Return (x, y) of the center of cell containing provided text 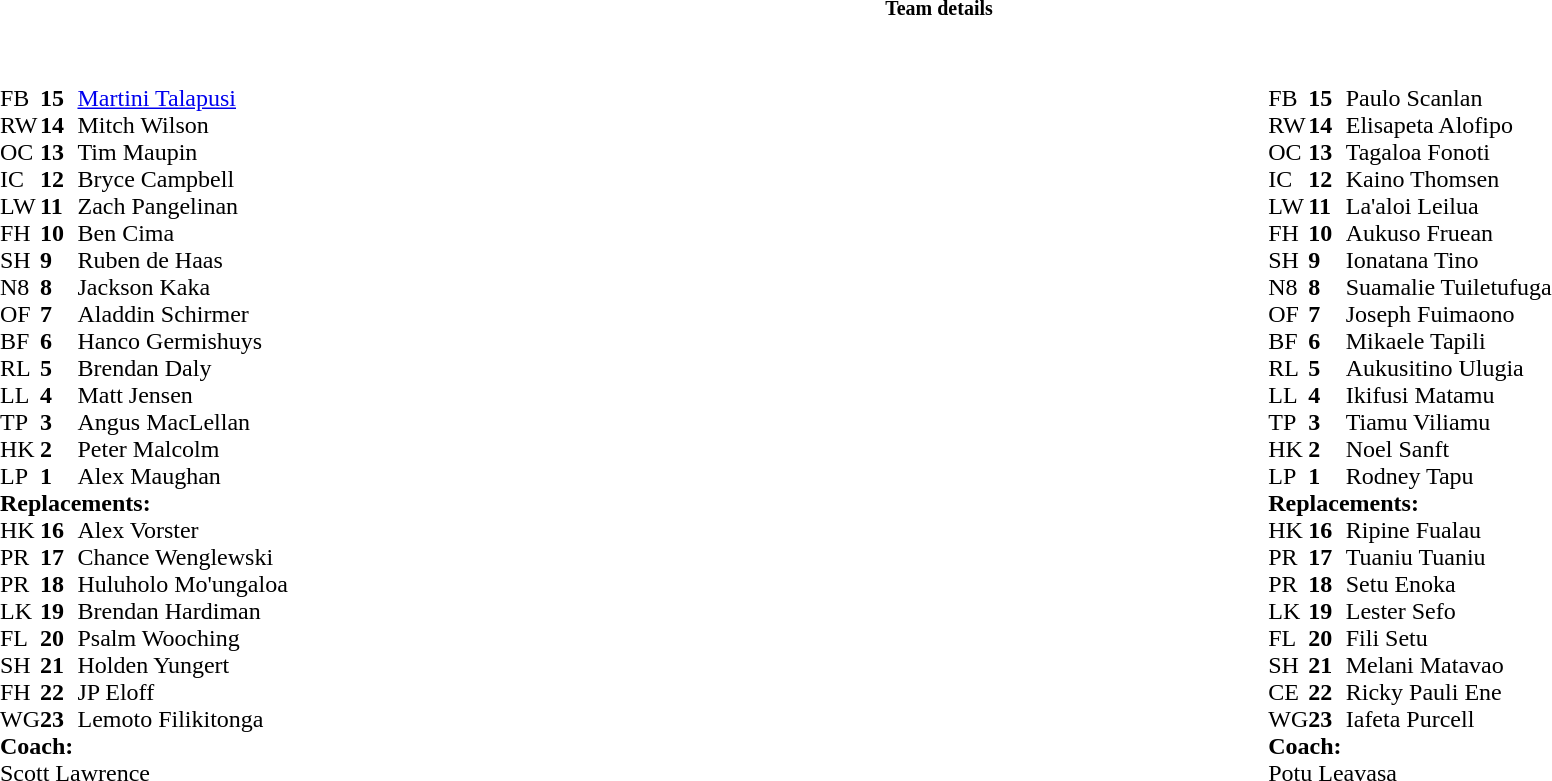
Ben Cima (182, 234)
Tim Maupin (182, 152)
La'aloi Leilua (1449, 206)
Lester Sefo (1449, 612)
Mitch Wilson (182, 126)
Alex Vorster (182, 530)
Setu Enoka (1449, 584)
CE (1288, 692)
Tuaniu Tuaniu (1449, 558)
Melani Matavao (1449, 666)
Psalm Wooching (182, 638)
Aukuso Fruean (1449, 234)
Ikifusi Matamu (1449, 396)
Joseph Fuimaono (1449, 314)
Zach Pangelinan (182, 206)
Alex Maughan (182, 476)
Elisapeta Alofipo (1449, 126)
Peter Malcolm (182, 450)
JP Eloff (182, 692)
Ripine Fualau (1449, 530)
Suamalie Tuiletufuga (1449, 288)
Martini Talapusi (182, 98)
Ricky Pauli Ene (1449, 692)
Tagaloa Fonoti (1449, 152)
Ionatana Tino (1449, 260)
Kaino Thomsen (1449, 180)
Holden Yungert (182, 666)
Matt Jensen (182, 396)
Tiamu Viliamu (1449, 422)
Aladdin Schirmer (182, 314)
Hanco Germishuys (182, 342)
Brendan Hardiman (182, 612)
Noel Sanft (1449, 450)
Chance Wenglewski (182, 558)
Bryce Campbell (182, 180)
Brendan Daly (182, 368)
Mikaele Tapili (1449, 342)
Rodney Tapu (1449, 476)
Lemoto Filikitonga (182, 720)
Aukusitino Ulugia (1449, 368)
Ruben de Haas (182, 260)
Angus MacLellan (182, 422)
Huluholo Mo'ungaloa (182, 584)
Iafeta Purcell (1449, 720)
Fili Setu (1449, 638)
Jackson Kaka (182, 288)
Paulo Scanlan (1449, 98)
